Return the [x, y] coordinate for the center point of the cell that contains the specified text.  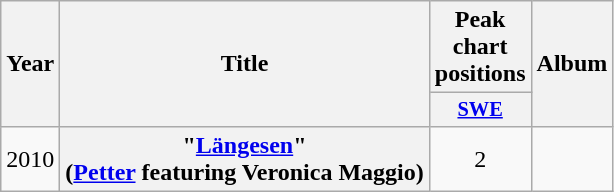
Album [572, 64]
Year [30, 64]
2010 [30, 158]
Peak chart positions [480, 47]
2 [480, 158]
SWE [480, 110]
Title [244, 64]
"Längesen"(Petter featuring Veronica Maggio) [244, 158]
